Return the [x, y] coordinate for the center point of the cell that contains the specified text.  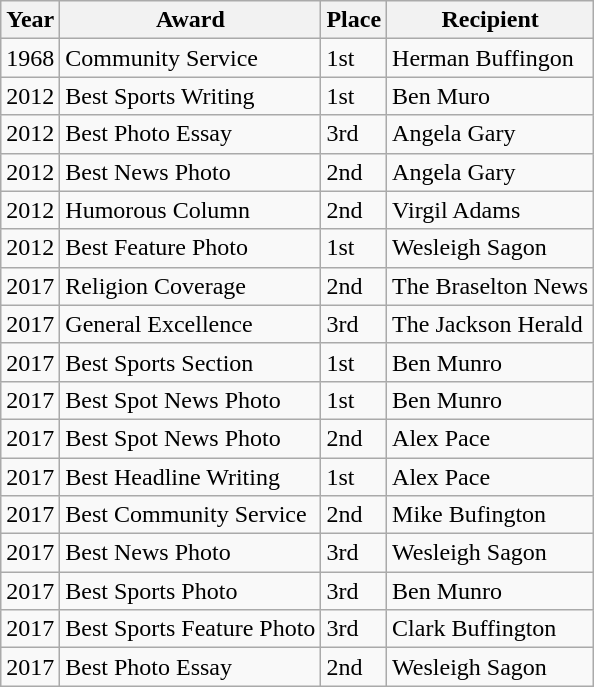
General Excellence [190, 324]
Best Sports Photo [190, 591]
1968 [30, 58]
Clark Buffington [490, 629]
Best Sports Writing [190, 96]
Award [190, 20]
Ben Muro [490, 96]
Best Feature Photo [190, 248]
Herman Buffingon [490, 58]
Year [30, 20]
Best Headline Writing [190, 477]
Community Service [190, 58]
The Braselton News [490, 286]
Mike Bufington [490, 515]
Humorous Column [190, 210]
Religion Coverage [190, 286]
Best Sports Section [190, 362]
Place [354, 20]
Best Community Service [190, 515]
Best Sports Feature Photo [190, 629]
The Jackson Herald [490, 324]
Virgil Adams [490, 210]
Recipient [490, 20]
